Search for the cell housing the specified text and yield its [x, y] center coordinate. 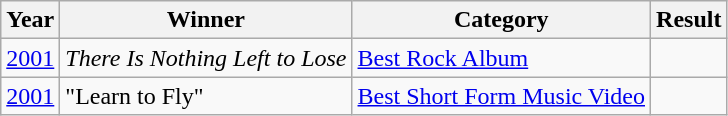
Winner [206, 20]
Category [502, 20]
Year [30, 20]
Best Rock Album [502, 58]
Result [689, 20]
There Is Nothing Left to Lose [206, 58]
"Learn to Fly" [206, 96]
Best Short Form Music Video [502, 96]
